Return (x, y) of the center of cell containing provided text 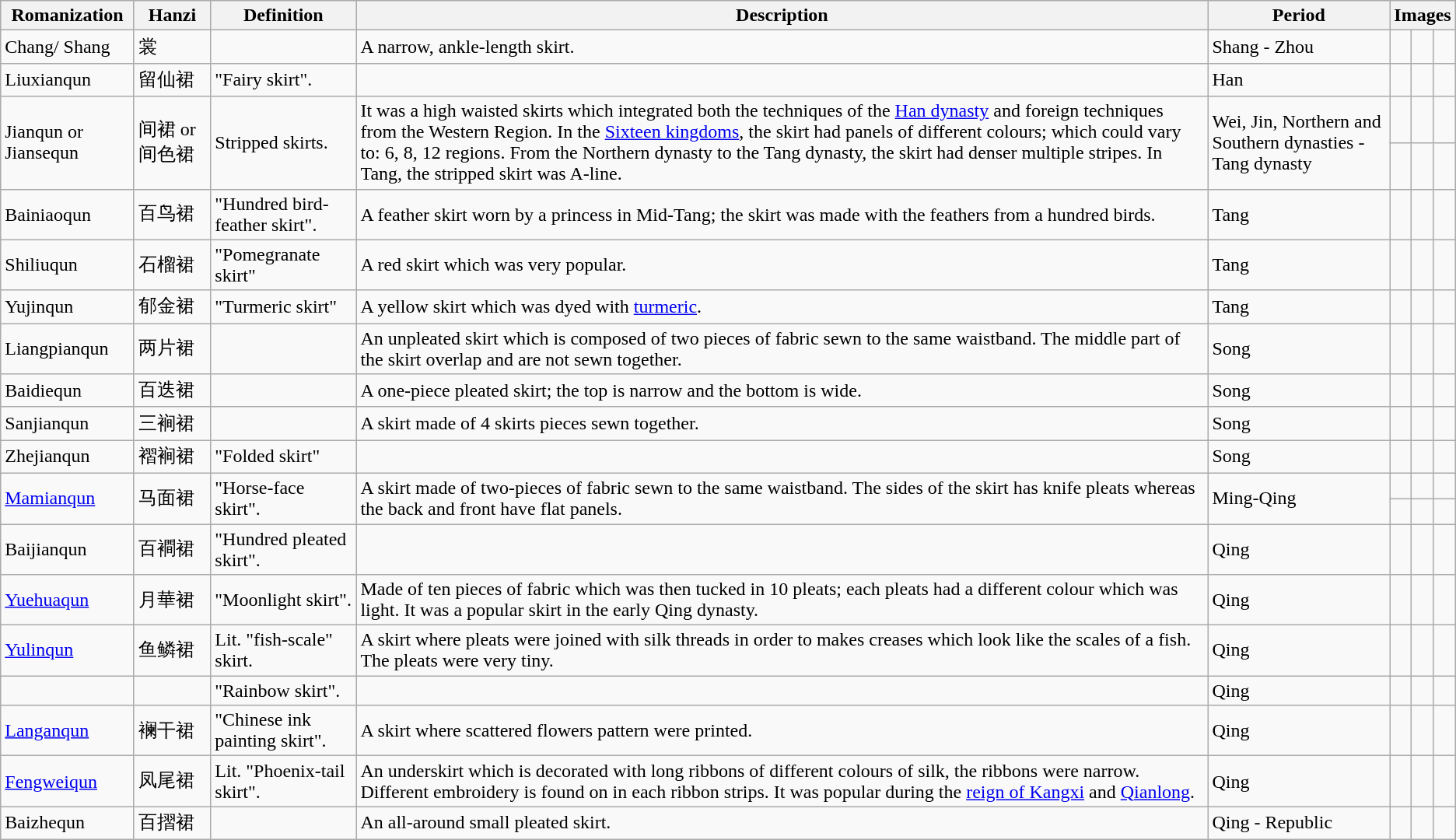
Fengweiqun (68, 781)
Description (782, 16)
月華裙 (172, 600)
"Hundred bird-feather skirt". (283, 215)
Yulinqun (68, 650)
Period (1299, 16)
A skirt made of two-pieces of fabric sewn to the same waistband. The sides of the skirt has knife pleats whereas the back and front have flat panels. (782, 498)
Yujinqun (68, 306)
百迭裙 (172, 390)
A skirt where scattered flowers pattern were printed. (782, 731)
百鸟裙 (172, 215)
Lit. "Phoenix-tail skirt". (283, 781)
A narrow, ankle-length skirt. (782, 47)
"Folded skirt" (283, 457)
A skirt made of 4 skirts pieces sewn together. (782, 423)
Han (1299, 79)
Liuxianqun (68, 79)
马面裙 (172, 498)
"Horse-face skirt". (283, 498)
A one-piece pleated skirt; the top is narrow and the bottom is wide. (782, 390)
Liangpianqun (68, 348)
Qing - Republic (1299, 823)
留仙裙 (172, 79)
Mamianqun (68, 498)
Sanjianqun (68, 423)
百摺裙 (172, 823)
A feather skirt worn by a princess in Mid-Tang; the skirt was made with the feathers from a hundred birds. (782, 215)
Definition (283, 16)
Stripped skirts. (283, 143)
A skirt where pleats were joined with silk threads in order to makes creases which look like the scales of a fish. The pleats were very tiny. (782, 650)
Zhejianqun (68, 457)
褶裥裙 (172, 457)
Baizhequn (68, 823)
"Moonlight skirt". (283, 600)
凤尾裙 (172, 781)
裳 (172, 47)
Romanization (68, 16)
间裙 or 间色裙 (172, 143)
Lit. "fish-scale" skirt. (283, 650)
石榴裙 (172, 264)
Chang/ Shang (68, 47)
Shang - Zhou (1299, 47)
鱼鳞裙 (172, 650)
襕干裙 (172, 731)
"Chinese ink painting skirt". (283, 731)
郁金裙 (172, 306)
Hanzi (172, 16)
Ming-Qing (1299, 498)
Langanqun (68, 731)
An all-around small pleated skirt. (782, 823)
三裥裙 (172, 423)
"Pomegranate skirt" (283, 264)
A red skirt which was very popular. (782, 264)
Baijianqun (68, 549)
"Rainbow skirt". (283, 691)
Yuehuaqun (68, 600)
"Hundred pleated skirt". (283, 549)
"Fairy skirt". (283, 79)
两片裙 (172, 348)
"Turmeric skirt" (283, 306)
Bainiaoqun (68, 215)
Shiliuqun (68, 264)
Baidiequn (68, 390)
Jianqun or Jiansequn (68, 143)
A yellow skirt which was dyed with turmeric. (782, 306)
百襇裙 (172, 549)
Wei, Jin, Northern and Southern dynasties - Tang dynasty (1299, 143)
Images (1423, 16)
